Locate the cell with the specified text and output its (X, Y) center coordinate. 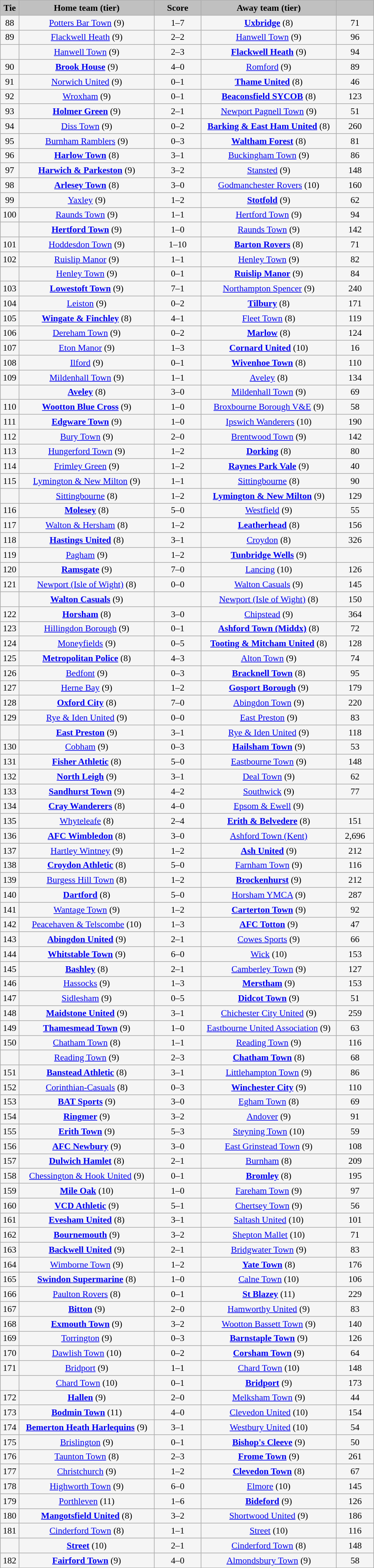
109 (10, 378)
Wimborne Town (9) (87, 1265)
261 (355, 1457)
Bemerton Heath Harlequins (9) (87, 1427)
Marlow (8) (269, 333)
Porthleven (11) (87, 1501)
Chessington & Hook United (9) (87, 1176)
47 (355, 925)
Newport Pagnell Town (9) (269, 112)
240 (355, 289)
229 (355, 1294)
Tilbury (8) (269, 304)
4–3 (177, 659)
Ilford (9) (87, 363)
Godmanchester Rovers (10) (269, 186)
Dulwich Hamlet (8) (87, 1161)
46 (355, 82)
98 (10, 186)
135 (10, 821)
Shepton Mallet (10) (269, 1235)
Potters Bar Town (9) (87, 23)
190 (355, 422)
180 (10, 1516)
Eastbourne United Association (9) (269, 1028)
Wingate & Finchley (8) (87, 318)
Brislington (9) (87, 1442)
Burgess Hill Town (8) (87, 880)
Tie (10, 8)
Bromley (8) (269, 1176)
Southwick (9) (269, 791)
Fisher Athletic (8) (87, 762)
Northampton Spencer (9) (269, 289)
220 (355, 703)
Bishop's Cleeve (9) (269, 1442)
Carterton Town (9) (269, 910)
Hungerford Town (9) (87, 452)
4–2 (177, 791)
Chertsey Town (9) (269, 1206)
81 (355, 141)
112 (10, 437)
16 (355, 348)
Calne Town (10) (269, 1280)
175 (10, 1442)
137 (10, 851)
Horsham YMCA (9) (269, 895)
103 (10, 289)
Torrington (9) (87, 1338)
146 (10, 984)
143 (10, 940)
Shortwood United (9) (269, 1516)
Lancing (10) (269, 570)
Stotfold (9) (269, 200)
Corinthian-Casuals (8) (87, 1087)
186 (355, 1516)
182 (10, 1561)
7–1 (177, 289)
77 (355, 791)
174 (10, 1427)
Away team (tier) (269, 8)
162 (10, 1235)
Farnham Town (9) (269, 865)
161 (10, 1220)
Broxbourne Borough V&E (9) (269, 407)
149 (10, 1028)
Cray Wanderers (8) (87, 806)
AFC Totton (9) (269, 925)
132 (10, 777)
Erith Town (9) (87, 1132)
Sidlesham (9) (87, 999)
Holmer Green (9) (87, 112)
139 (10, 880)
259 (355, 1014)
Wick (10) (269, 954)
Ringmer (9) (87, 1117)
Merstham (9) (269, 984)
Ashford Town (Kent) (269, 836)
Wroxham (9) (87, 97)
Home team (tier) (87, 8)
Fleet Town (8) (269, 318)
Metropolitan Police (8) (87, 659)
North Leigh (9) (87, 777)
Cowes Sports (9) (269, 940)
Molesey (8) (87, 510)
74 (355, 659)
131 (10, 762)
Taunton Town (8) (87, 1457)
Brentwood Town (9) (269, 437)
Frimley Green (9) (87, 466)
Andover (9) (269, 1117)
Beaconsfield SYCOB (8) (269, 97)
Buckingham Town (9) (269, 156)
164 (10, 1265)
111 (10, 422)
133 (10, 791)
163 (10, 1250)
Hoddesdon Town (9) (87, 244)
Camberley Town (9) (269, 969)
Elmore (10) (269, 1487)
114 (10, 466)
159 (10, 1191)
Corsham Town (9) (269, 1353)
East Grinstead Town (9) (269, 1146)
Mangotsfield United (8) (87, 1516)
157 (10, 1161)
Backwell United (9) (87, 1250)
130 (10, 747)
107 (10, 348)
Harwich & Parkeston (9) (87, 171)
Hailsham Town (9) (269, 747)
66 (355, 940)
147 (10, 999)
1–7 (177, 23)
117 (10, 525)
Barking & East Ham United (8) (269, 126)
Burnham Ramblers (9) (87, 141)
Ash United (9) (269, 851)
2–4 (177, 821)
Hartley Wintney (9) (87, 851)
Almondsbury Town (9) (269, 1561)
Peacehaven & Telscombe (10) (87, 925)
113 (10, 452)
Bury Town (9) (87, 437)
Fairford Town (9) (87, 1561)
54 (355, 1427)
Croydon Athletic (8) (87, 865)
50 (355, 1442)
Bitton (9) (87, 1309)
Ramsgate (9) (87, 570)
Highworth Town (9) (87, 1487)
Wivenhoe Town (8) (269, 363)
Banstead Athletic (8) (87, 1072)
Stansted (9) (269, 171)
Mile Oak (10) (87, 1191)
138 (10, 865)
Deal Town (9) (269, 777)
56 (355, 1206)
Tooting & Mitcham United (8) (269, 644)
209 (355, 1161)
Westfield (9) (269, 510)
64 (355, 1353)
88 (10, 23)
Clevedon United (10) (269, 1413)
59 (355, 1132)
364 (355, 614)
5–1 (177, 1206)
Diss Town (9) (87, 126)
84 (355, 274)
115 (10, 481)
Cobham (9) (87, 747)
Dawlish Town (10) (87, 1353)
Burnham (8) (269, 1161)
Steyning Town (10) (269, 1132)
Brockenhurst (9) (269, 880)
169 (10, 1338)
104 (10, 304)
BAT Sports (9) (87, 1102)
Wootton Bassett Town (9) (269, 1324)
Raynes Park Vale (9) (269, 466)
St Blazey (11) (269, 1294)
Alton Town (9) (269, 659)
Clevedon Town (8) (269, 1472)
Eton Manor (9) (87, 348)
40 (355, 466)
Romford (9) (269, 67)
326 (355, 540)
121 (10, 585)
Didcot Town (9) (269, 999)
2,696 (355, 836)
Ashford Town (Middx) (8) (269, 629)
165 (10, 1280)
Hassocks (9) (87, 984)
177 (10, 1472)
Leiston (9) (87, 304)
195 (355, 1176)
Fareham Town (9) (269, 1191)
Oxford City (8) (87, 703)
4–1 (177, 318)
Bedfont (9) (87, 673)
Westbury United (10) (269, 1427)
Lowestoft Town (9) (87, 289)
Moneyfields (9) (87, 644)
Whyteleafe (8) (87, 821)
Paulton Rovers (8) (87, 1294)
Thame United (8) (269, 82)
172 (10, 1398)
Thamesmead Town (9) (87, 1028)
Horsham (8) (87, 614)
AFC Newbury (9) (87, 1146)
Pagham (9) (87, 555)
170 (10, 1353)
Hamworthy United (9) (269, 1309)
152 (10, 1087)
Arlesey Town (8) (87, 186)
Edgware Town (9) (87, 422)
105 (10, 318)
44 (355, 1398)
Chichester City United (9) (269, 1014)
Whitstable Town (9) (87, 954)
100 (10, 215)
Ipswich Wanderers (10) (269, 422)
Dereham Town (9) (87, 333)
Hillingdon Borough (9) (87, 629)
Swindon Supermarine (8) (87, 1280)
102 (10, 259)
Uxbridge (8) (269, 23)
260 (355, 126)
Barnstaple Town (9) (269, 1338)
Dartford (8) (87, 895)
144 (10, 954)
5–3 (177, 1132)
Egham Town (8) (269, 1102)
Leatherhead (8) (269, 525)
Sandhurst Town (9) (87, 791)
Hastings United (8) (87, 540)
Brook House (9) (87, 67)
Abingdon United (9) (87, 940)
Norwich United (9) (87, 82)
Winchester City (9) (269, 1087)
Bashley (8) (87, 969)
Walton & Hersham (8) (87, 525)
53 (355, 747)
155 (10, 1132)
Waltham Forest (8) (269, 141)
Bournemouth (9) (87, 1235)
Harlow Town (8) (87, 156)
Barton Rovers (8) (269, 244)
287 (355, 895)
168 (10, 1324)
Bideford (9) (269, 1501)
Abingdon Town (9) (269, 703)
1–10 (177, 244)
Herne Bay (9) (87, 688)
Bodmin Town (11) (87, 1413)
Maidstone United (9) (87, 1014)
141 (10, 910)
Cornard United (10) (269, 348)
Croydon (8) (269, 540)
181 (10, 1531)
Exmouth Town (9) (87, 1324)
Hallen (9) (87, 1398)
99 (10, 200)
Yaxley (9) (87, 200)
Tunbridge Wells (9) (269, 555)
Wootton Blue Cross (9) (87, 407)
122 (10, 614)
72 (355, 629)
120 (10, 570)
Eastbourne Town (9) (269, 762)
68 (355, 1058)
Erith & Belvedere (8) (269, 821)
125 (10, 659)
Epsom & Ewell (9) (269, 806)
Bracknell Town (8) (269, 673)
63 (355, 1028)
Score (177, 8)
Chipstead (9) (269, 614)
166 (10, 1294)
2–2 (177, 37)
93 (10, 112)
Yate Town (8) (269, 1265)
Wantage Town (9) (87, 910)
82 (355, 259)
VCD Athletic (9) (87, 1206)
Gosport Borough (9) (269, 688)
136 (10, 836)
158 (10, 1176)
167 (10, 1309)
Christchurch (9) (87, 1472)
67 (355, 1472)
AFC Wimbledon (8) (87, 836)
Evesham United (8) (87, 1220)
80 (355, 452)
178 (10, 1487)
Littlehampton Town (9) (269, 1072)
Melksham Town (9) (269, 1398)
Dorking (8) (269, 452)
Frome Town (9) (269, 1457)
55 (355, 510)
1–6 (177, 1501)
Bridgwater Town (9) (269, 1250)
Saltash United (10) (269, 1220)
